From the cell containing the given text, extract its center point as (x, y) coordinate. 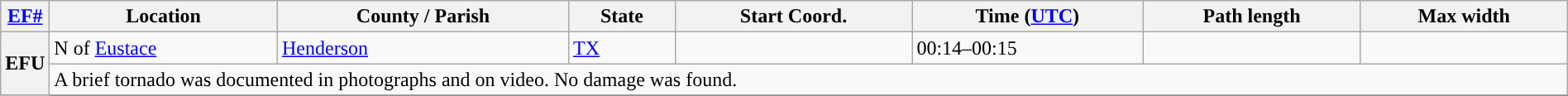
EF# (25, 17)
Time (UTC) (1027, 17)
Path length (1252, 17)
N of Eustace (164, 48)
County / Parish (423, 17)
State (622, 17)
Start Coord. (794, 17)
Max width (1464, 17)
TX (622, 48)
Location (164, 17)
00:14–00:15 (1027, 48)
Henderson (423, 48)
A brief tornado was documented in photographs and on video. No damage was found. (809, 79)
EFU (25, 64)
